Locate the cell with the specified text and output its [X, Y] center coordinate. 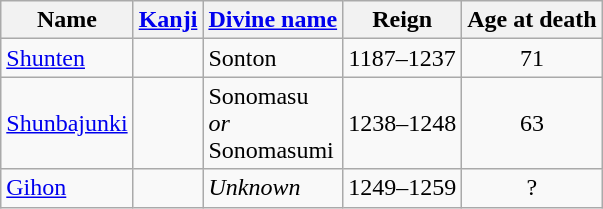
Name [67, 20]
Sonomasu orSonomasumi [273, 123]
1187–1237 [402, 58]
Divine name [273, 20]
71 [532, 58]
1238–1248 [402, 123]
Kanji [168, 20]
Age at death [532, 20]
Gihon [67, 188]
Shunbajunki [67, 123]
1249–1259 [402, 188]
Shunten [67, 58]
Unknown [273, 188]
Sonton [273, 58]
Reign [402, 20]
63 [532, 123]
? [532, 188]
